Return the (x, y) coordinate for the center point of the cell that contains the specified text.  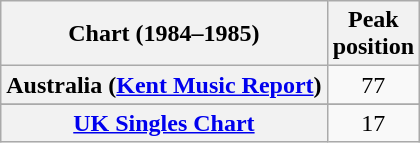
Chart (1984–1985) (164, 34)
17 (373, 123)
Australia (Kent Music Report) (164, 85)
UK Singles Chart (164, 123)
Peakposition (373, 34)
77 (373, 85)
